Extract the (X, Y) coordinate from the center of the cell holding the provided text.  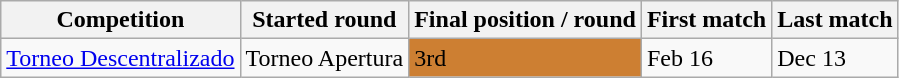
First match (706, 20)
3rd (526, 58)
Torneo Apertura (324, 58)
Final position / round (526, 20)
Torneo Descentralizado (120, 58)
Last match (835, 20)
Feb 16 (706, 58)
Dec 13 (835, 58)
Started round (324, 20)
Competition (120, 20)
